Provide the (X, Y) coordinate of the cell's center where the given text is located.  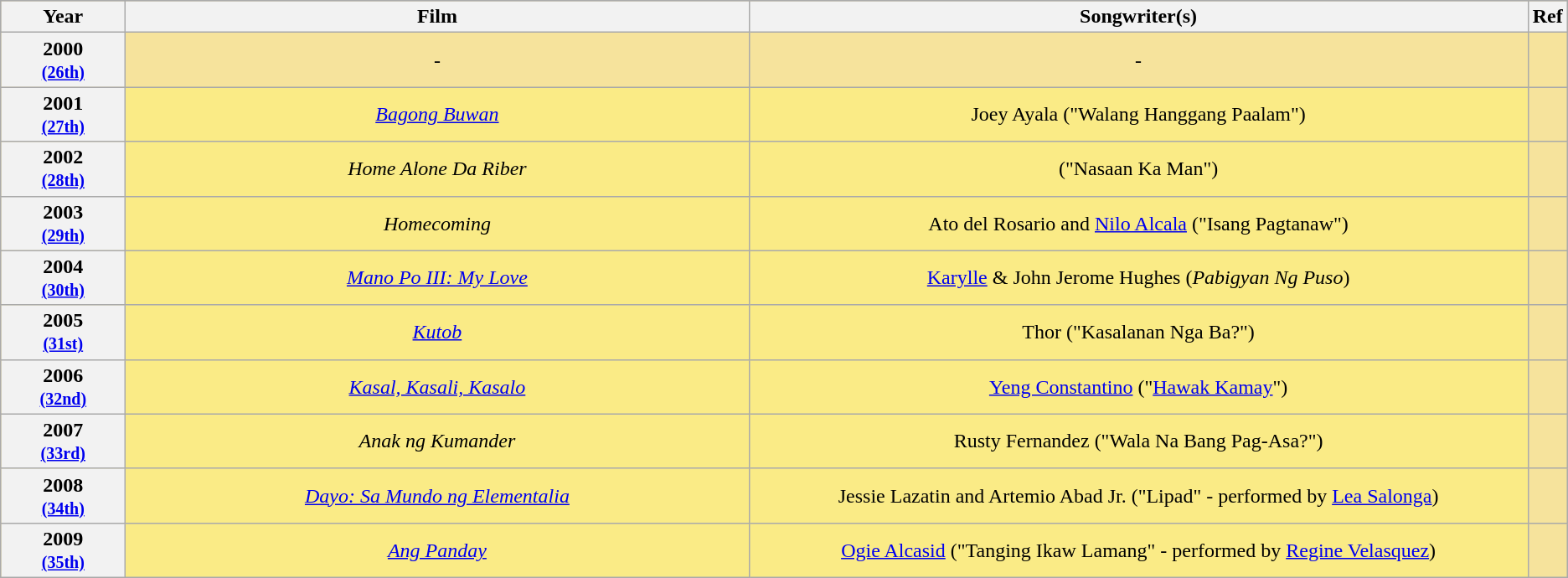
2005 (31st) (64, 332)
2004 (30th) (64, 278)
Homecoming (437, 223)
2009 (35th) (64, 550)
Dayo: Sa Mundo ng Elementalia (437, 496)
Anak ng Kumander (437, 441)
Kutob (437, 332)
("Nasaan Ka Man") (1138, 169)
Bagong Buwan (437, 114)
2008 (34th) (64, 496)
Joey Ayala ("Walang Hanggang Paalam") (1138, 114)
Ogie Alcasid ("Tanging Ikaw Lamang" - performed by Regine Velasquez) (1138, 550)
Rusty Fernandez ("Wala Na Bang Pag-Asa?") (1138, 441)
2007 (33rd) (64, 441)
2001 (27th) (64, 114)
Home Alone Da Riber (437, 169)
Ato del Rosario and Nilo Alcala ("Isang Pagtanaw") (1138, 223)
Thor ("Kasalanan Nga Ba?") (1138, 332)
Karylle & John Jerome Hughes (Pabigyan Ng Puso) (1138, 278)
Film (437, 17)
Kasal, Kasali, Kasalo (437, 387)
2002 (28th) (64, 169)
2000 (26th) (64, 60)
Yeng Constantino ("Hawak Kamay") (1138, 387)
Songwriter(s) (1138, 17)
2003 (29th) (64, 223)
Year (64, 17)
2006 (32nd) (64, 387)
Ref (1548, 17)
Jessie Lazatin and Artemio Abad Jr. ("Lipad" - performed by Lea Salonga) (1138, 496)
Mano Po III: My Love (437, 278)
Ang Panday (437, 550)
